Return the (x, y) coordinate for the center point of the cell that contains the specified text.  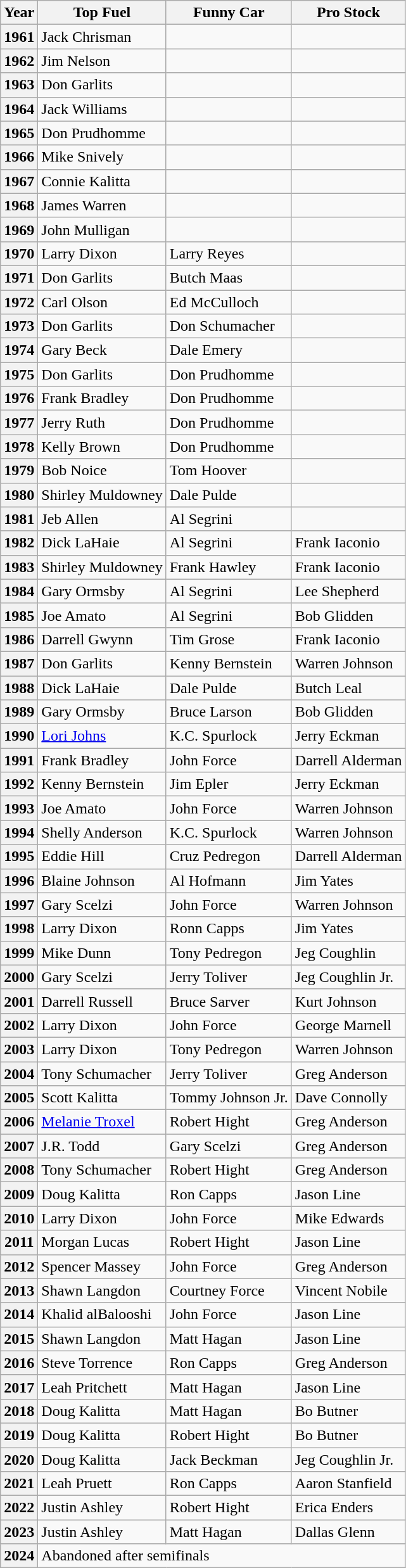
J.R. Todd (102, 1146)
1973 (19, 326)
1989 (19, 712)
1974 (19, 350)
1990 (19, 736)
Courtney Force (229, 1291)
Steve Torrence (102, 1363)
Erica Enders (348, 1508)
1993 (19, 808)
2016 (19, 1363)
Pro Stock (348, 13)
Dale Emery (229, 350)
1967 (19, 181)
2010 (19, 1218)
1977 (19, 423)
Ed McCulloch (229, 302)
Mike Snively (102, 157)
Butch Leal (348, 687)
Leah Pritchett (102, 1387)
Tom Hoover (229, 471)
Tommy Johnson Jr. (229, 1098)
2019 (19, 1435)
1983 (19, 567)
1969 (19, 229)
2020 (19, 1459)
1968 (19, 205)
1996 (19, 881)
1986 (19, 639)
1981 (19, 519)
Khalid alBalooshi (102, 1315)
Darrell Russell (102, 1001)
1985 (19, 615)
2023 (19, 1532)
1995 (19, 857)
2012 (19, 1266)
1984 (19, 591)
Connie Kalitta (102, 181)
Kurt Johnson (348, 1001)
1975 (19, 374)
Dave Connolly (348, 1098)
Jim Epler (229, 784)
1971 (19, 277)
Cruz Pedregon (229, 857)
2006 (19, 1122)
John Mulligan (102, 229)
Aaron Stanfield (348, 1484)
1978 (19, 447)
2002 (19, 1025)
Tim Grose (229, 639)
1991 (19, 760)
Eddie Hill (102, 857)
2001 (19, 1001)
Morgan Lucas (102, 1242)
2009 (19, 1194)
Darrell Gwynn (102, 639)
Jeg Coughlin (348, 953)
Jack Chrisman (102, 37)
Abandoned after semifinals (222, 1556)
1979 (19, 471)
1997 (19, 905)
1999 (19, 953)
1962 (19, 61)
Leah Pruett (102, 1484)
Don Schumacher (229, 326)
1966 (19, 157)
Jack Williams (102, 109)
Jack Beckman (229, 1459)
2007 (19, 1146)
2004 (19, 1074)
Mike Dunn (102, 953)
Butch Maas (229, 277)
1963 (19, 85)
1970 (19, 253)
Jim Nelson (102, 61)
George Marnell (348, 1025)
1992 (19, 784)
2000 (19, 977)
1988 (19, 687)
2011 (19, 1242)
Vincent Nobile (348, 1291)
Blaine Johnson (102, 881)
Carl Olson (102, 302)
Gary Beck (102, 350)
Bruce Sarver (229, 1001)
Lee Shepherd (348, 591)
1998 (19, 929)
Scott Kalitta (102, 1098)
James Warren (102, 205)
Ronn Capps (229, 929)
2018 (19, 1411)
1965 (19, 133)
1987 (19, 663)
Spencer Massey (102, 1266)
1994 (19, 832)
Kelly Brown (102, 447)
Mike Edwards (348, 1218)
Al Hofmann (229, 881)
2022 (19, 1508)
Frank Hawley (229, 567)
Jeb Allen (102, 519)
Year (19, 13)
2013 (19, 1291)
Bob Noice (102, 471)
2015 (19, 1339)
2005 (19, 1098)
2003 (19, 1049)
2017 (19, 1387)
Top Fuel (102, 13)
Larry Reyes (229, 253)
1976 (19, 398)
1972 (19, 302)
2024 (19, 1556)
Shelly Anderson (102, 832)
2021 (19, 1484)
Bruce Larson (229, 712)
Melanie Troxel (102, 1122)
Funny Car (229, 13)
2008 (19, 1170)
1964 (19, 109)
Dallas Glenn (348, 1532)
Jerry Ruth (102, 423)
1982 (19, 543)
Lori Johns (102, 736)
1961 (19, 37)
1980 (19, 495)
2014 (19, 1315)
